For the text-containing cell, return its midpoint in (x, y) coordinate format. 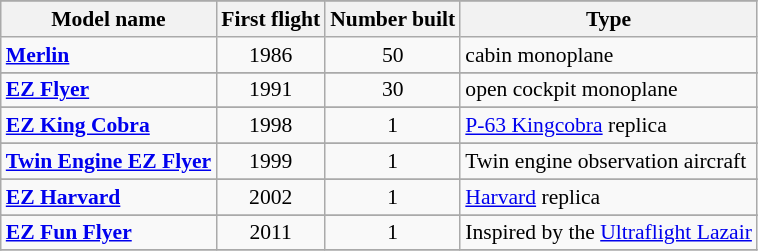
1991 (270, 90)
Number built (392, 19)
P-63 Kingcobra replica (608, 126)
EZ Fun Flyer (108, 233)
30 (392, 90)
EZ King Cobra (108, 126)
Model name (108, 19)
Inspired by the Ultraflight Lazair (608, 233)
EZ Flyer (108, 90)
2011 (270, 233)
First flight (270, 19)
1986 (270, 55)
1998 (270, 126)
Type (608, 19)
open cockpit monoplane (608, 90)
50 (392, 55)
EZ Harvard (108, 197)
2002 (270, 197)
cabin monoplane (608, 55)
Twin engine observation aircraft (608, 162)
Twin Engine EZ Flyer (108, 162)
Harvard replica (608, 197)
1999 (270, 162)
Merlin (108, 55)
